Provide the (x, y) coordinate of the cell's center where the given text is located.  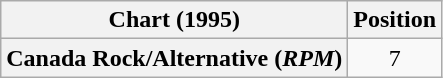
Chart (1995) (174, 20)
7 (395, 58)
Canada Rock/Alternative (RPM) (174, 58)
Position (395, 20)
